Provide the (x, y) coordinate of the cell's center where the given text is located.  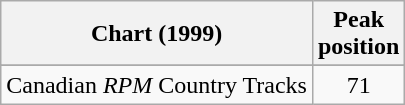
Chart (1999) (157, 34)
Peakposition (358, 34)
71 (358, 85)
Canadian RPM Country Tracks (157, 85)
